Determine the [x, y] coordinate at the center of the cell enclosing the given text.  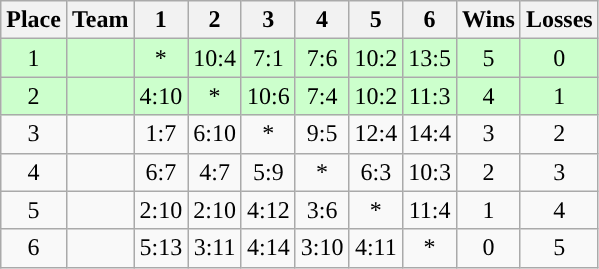
Losses [559, 20]
10:3 [430, 172]
6:3 [376, 172]
1:7 [161, 134]
10:4 [215, 58]
13:5 [430, 58]
11:4 [430, 210]
4:11 [376, 248]
9:5 [322, 134]
3:11 [215, 248]
6:10 [215, 134]
Place [34, 20]
4:7 [215, 172]
6:7 [161, 172]
7:6 [322, 58]
12:4 [376, 134]
4:14 [268, 248]
4:10 [161, 96]
7:1 [268, 58]
3:6 [322, 210]
7:4 [322, 96]
10:6 [268, 96]
5:9 [268, 172]
11:3 [430, 96]
Team [100, 20]
4:12 [268, 210]
5:13 [161, 248]
3:10 [322, 248]
14:4 [430, 134]
Wins [488, 20]
